Return the [X, Y] coordinate for the center point of the cell that contains the specified text.  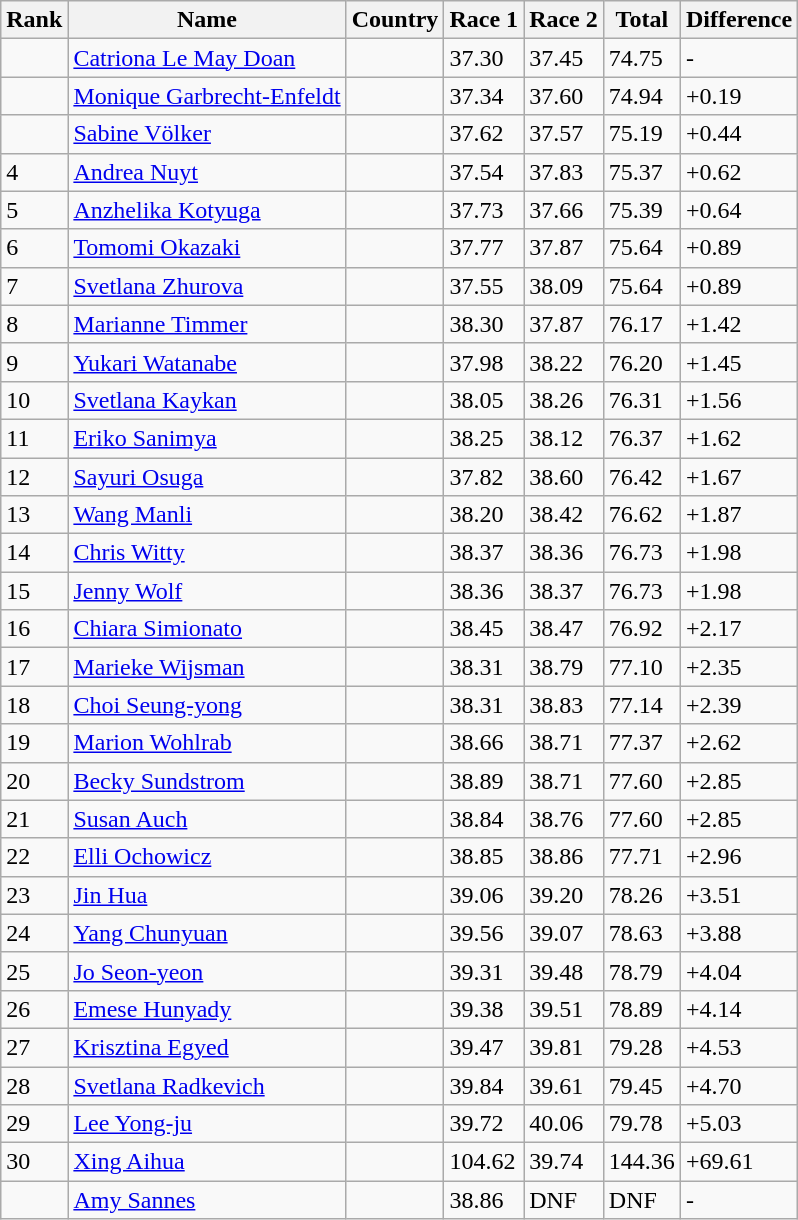
37.55 [484, 286]
37.34 [484, 96]
+0.44 [738, 134]
29 [34, 1124]
Jin Hua [207, 895]
Susan Auch [207, 819]
21 [34, 819]
+2.96 [738, 857]
37.83 [564, 172]
75.39 [642, 210]
39.47 [484, 1047]
Yang Chunyuan [207, 933]
Svetlana Radkevich [207, 1085]
+2.35 [738, 667]
40.06 [564, 1124]
+2.17 [738, 629]
+4.53 [738, 1047]
+2.62 [738, 743]
37.60 [564, 96]
+0.64 [738, 210]
78.63 [642, 933]
39.51 [564, 1009]
9 [34, 362]
39.74 [564, 1162]
Emese Hunyady [207, 1009]
12 [34, 477]
7 [34, 286]
+69.61 [738, 1162]
13 [34, 515]
+1.62 [738, 438]
Total [642, 20]
Amy Sannes [207, 1200]
Marion Wohlrab [207, 743]
76.17 [642, 324]
39.07 [564, 933]
75.19 [642, 134]
23 [34, 895]
6 [34, 248]
Difference [738, 20]
77.10 [642, 667]
37.73 [484, 210]
Krisztina Egyed [207, 1047]
38.26 [564, 400]
Eriko Sanimya [207, 438]
39.48 [564, 971]
77.71 [642, 857]
Country [395, 20]
+0.19 [738, 96]
+1.87 [738, 515]
76.42 [642, 477]
38.25 [484, 438]
Wang Manli [207, 515]
39.61 [564, 1085]
38.42 [564, 515]
38.79 [564, 667]
Race 1 [484, 20]
76.31 [642, 400]
Svetlana Kaykan [207, 400]
+3.51 [738, 895]
+1.67 [738, 477]
78.89 [642, 1009]
37.30 [484, 58]
Sayuri Osuga [207, 477]
79.28 [642, 1047]
+4.70 [738, 1085]
38.22 [564, 362]
39.38 [484, 1009]
104.62 [484, 1162]
37.98 [484, 362]
75.37 [642, 172]
78.79 [642, 971]
Yukari Watanabe [207, 362]
38.45 [484, 629]
74.75 [642, 58]
39.06 [484, 895]
Marieke Wijsman [207, 667]
77.37 [642, 743]
20 [34, 781]
38.09 [564, 286]
Catriona Le May Doan [207, 58]
30 [34, 1162]
39.20 [564, 895]
Sabine Völker [207, 134]
28 [34, 1085]
Svetlana Zhurova [207, 286]
37.82 [484, 477]
38.60 [564, 477]
37.77 [484, 248]
77.14 [642, 705]
74.94 [642, 96]
4 [34, 172]
+1.56 [738, 400]
17 [34, 667]
76.20 [642, 362]
79.45 [642, 1085]
16 [34, 629]
Marianne Timmer [207, 324]
76.62 [642, 515]
Name [207, 20]
+2.39 [738, 705]
+4.04 [738, 971]
14 [34, 553]
Xing Aihua [207, 1162]
26 [34, 1009]
18 [34, 705]
76.92 [642, 629]
Andrea Nuyt [207, 172]
38.05 [484, 400]
+5.03 [738, 1124]
38.66 [484, 743]
38.12 [564, 438]
39.31 [484, 971]
38.85 [484, 857]
38.47 [564, 629]
38.20 [484, 515]
Tomomi Okazaki [207, 248]
25 [34, 971]
+1.45 [738, 362]
76.37 [642, 438]
39.56 [484, 933]
Lee Yong-ju [207, 1124]
Chiara Simionato [207, 629]
78.26 [642, 895]
Anzhelika Kotyuga [207, 210]
+0.62 [738, 172]
15 [34, 591]
38.83 [564, 705]
19 [34, 743]
38.84 [484, 819]
37.66 [564, 210]
24 [34, 933]
8 [34, 324]
22 [34, 857]
37.54 [484, 172]
Elli Ochowicz [207, 857]
39.72 [484, 1124]
Monique Garbrecht-Enfeldt [207, 96]
10 [34, 400]
Jo Seon-yeon [207, 971]
38.30 [484, 324]
11 [34, 438]
27 [34, 1047]
Rank [34, 20]
79.78 [642, 1124]
Jenny Wolf [207, 591]
Race 2 [564, 20]
Becky Sundstrom [207, 781]
38.76 [564, 819]
39.81 [564, 1047]
37.45 [564, 58]
+4.14 [738, 1009]
Choi Seung-yong [207, 705]
Chris Witty [207, 553]
144.36 [642, 1162]
37.57 [564, 134]
+3.88 [738, 933]
37.62 [484, 134]
38.89 [484, 781]
+1.42 [738, 324]
5 [34, 210]
39.84 [484, 1085]
